Return [X, Y] of the center of cell containing provided text 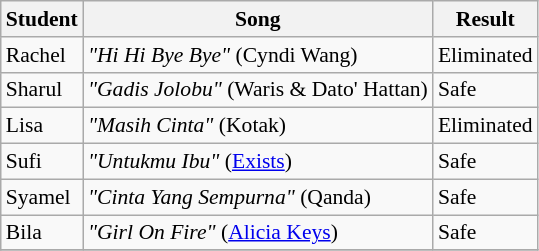
Lisa [42, 126]
"Girl On Fire" (Alicia Keys) [258, 233]
"Hi Hi Bye Bye" (Cyndi Wang) [258, 55]
Syamel [42, 197]
Rachel [42, 55]
"Masih Cinta" (Kotak) [258, 126]
Bila [42, 233]
Song [258, 19]
"Gadis Jolobu" (Waris & Dato' Hattan) [258, 90]
"Cinta Yang Sempurna" (Qanda) [258, 197]
Sharul [42, 90]
Sufi [42, 162]
Student [42, 19]
Result [486, 19]
"Untukmu Ibu" (Exists) [258, 162]
